Search for the cell housing the specified text and yield its (X, Y) center coordinate. 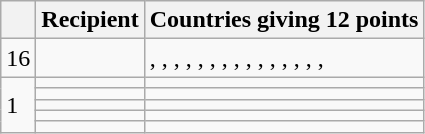
Countries giving 12 points (284, 20)
Recipient (90, 20)
1 (18, 104)
16 (18, 58)
, , , , , , , , , , , , , , , (284, 58)
